Pinpoint the cell where the given text exists, returning its (X, Y) midpoint coordinate. 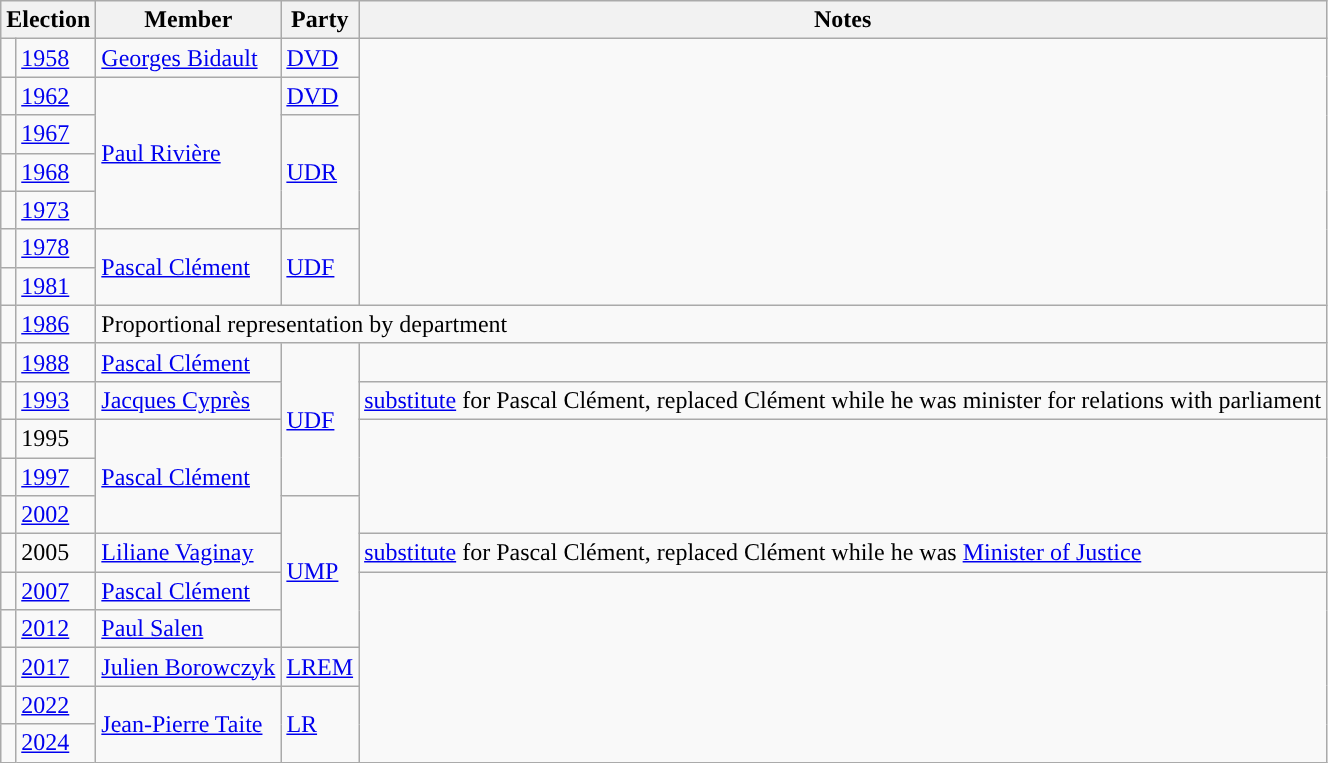
1958 (56, 58)
Georges Bidault (188, 58)
1986 (56, 324)
Proportional representation by department (712, 324)
Jacques Cyprès (188, 400)
1997 (56, 477)
1978 (56, 248)
2012 (56, 629)
2007 (56, 591)
1968 (56, 172)
Election (48, 20)
1993 (56, 400)
2005 (56, 553)
UMP (320, 572)
Member (188, 20)
substitute for Pascal Clément, replaced Clément while he was Minister of Justice (843, 553)
substitute for Pascal Clément, replaced Clément while he was minister for relations with parliament (843, 400)
Julien Borowczyk (188, 667)
Liliane Vaginay (188, 553)
2017 (56, 667)
1962 (56, 96)
Paul Rivière (188, 153)
Jean-Pierre Taite (188, 724)
Paul Salen (188, 629)
Notes (843, 20)
2002 (56, 515)
1995 (56, 438)
UDR (320, 172)
1988 (56, 362)
2022 (56, 705)
LREM (320, 667)
1981 (56, 286)
1967 (56, 134)
1973 (56, 210)
LR (320, 724)
2024 (56, 743)
Party (320, 20)
